For the text-containing cell, return its midpoint in (x, y) coordinate format. 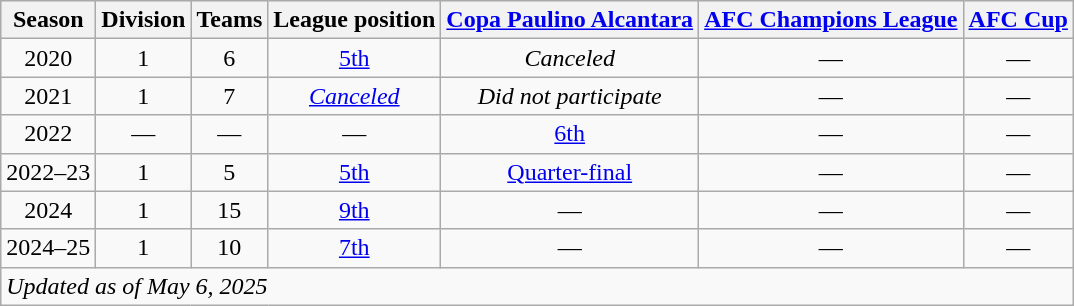
2020 (48, 58)
2022–23 (48, 172)
6th (570, 134)
2021 (48, 96)
Did not participate (570, 96)
AFC Cup (1018, 20)
Teams (230, 20)
2024 (48, 210)
2024–25 (48, 248)
Copa Paulino Alcantara (570, 20)
15 (230, 210)
9th (354, 210)
Division (144, 20)
10 (230, 248)
7th (354, 248)
7 (230, 96)
5 (230, 172)
6 (230, 58)
2022 (48, 134)
Updated as of May 6, 2025 (538, 286)
Season (48, 20)
Quarter-final (570, 172)
League position (354, 20)
AFC Champions League (831, 20)
